Identify which cell holds the provided text, then report its (X, Y) central coordinate. 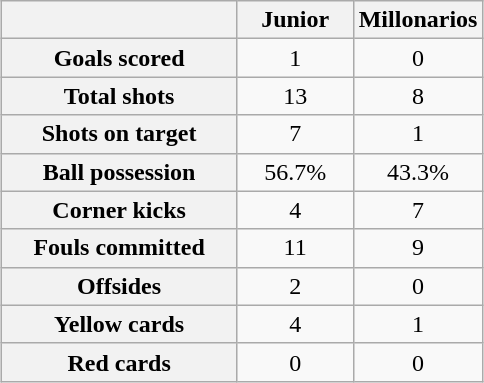
2 (295, 286)
8 (418, 96)
Yellow cards (119, 324)
Red cards (119, 362)
Millonarios (418, 20)
Ball possession (119, 172)
Junior (295, 20)
56.7% (295, 172)
Corner kicks (119, 210)
Total shots (119, 96)
Shots on target (119, 134)
13 (295, 96)
11 (295, 248)
Goals scored (119, 58)
Fouls committed (119, 248)
Offsides (119, 286)
9 (418, 248)
43.3% (418, 172)
